From the cell containing the given text, extract its center point as [X, Y] coordinate. 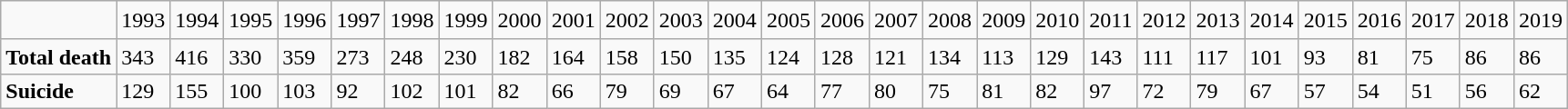
1999 [466, 20]
2001 [574, 20]
93 [1326, 56]
2010 [1058, 20]
100 [251, 91]
56 [1486, 91]
66 [574, 91]
2011 [1111, 20]
2017 [1433, 20]
135 [734, 56]
102 [412, 91]
64 [789, 91]
248 [412, 56]
1995 [251, 20]
2008 [951, 20]
117 [1218, 56]
2007 [896, 20]
72 [1164, 91]
57 [1326, 91]
2006 [841, 20]
2012 [1164, 20]
77 [841, 91]
155 [197, 91]
2019 [1541, 20]
2013 [1218, 20]
150 [681, 56]
2000 [519, 20]
1997 [359, 20]
128 [841, 56]
2003 [681, 20]
2004 [734, 20]
182 [519, 56]
2014 [1271, 20]
62 [1541, 91]
143 [1111, 56]
330 [251, 56]
Total death [58, 56]
1996 [304, 20]
2016 [1379, 20]
1994 [197, 20]
113 [1003, 56]
2015 [1326, 20]
69 [681, 91]
121 [896, 56]
97 [1111, 91]
2018 [1486, 20]
273 [359, 56]
134 [951, 56]
111 [1164, 56]
343 [144, 56]
230 [466, 56]
92 [359, 91]
Suicide [58, 91]
51 [1433, 91]
158 [626, 56]
80 [896, 91]
359 [304, 56]
2009 [1003, 20]
164 [574, 56]
124 [789, 56]
1998 [412, 20]
416 [197, 56]
2005 [789, 20]
103 [304, 91]
54 [1379, 91]
1993 [144, 20]
2002 [626, 20]
